Locate the cell with the specified text and output its (X, Y) center coordinate. 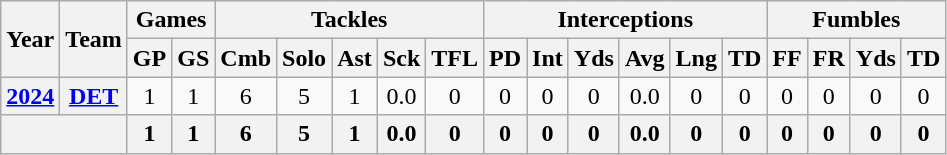
Int (548, 58)
Lng (696, 58)
Team (94, 39)
GP (149, 58)
Avg (644, 58)
FF (787, 58)
Interceptions (626, 20)
2024 (30, 96)
Games (170, 20)
TFL (455, 58)
Year (30, 39)
Tackles (350, 20)
Ast (355, 58)
FR (828, 58)
Sck (401, 58)
Cmb (246, 58)
Solo (304, 58)
PD (506, 58)
Fumbles (856, 20)
DET (94, 96)
GS (194, 58)
